Search for the cell housing the specified text and yield its [x, y] center coordinate. 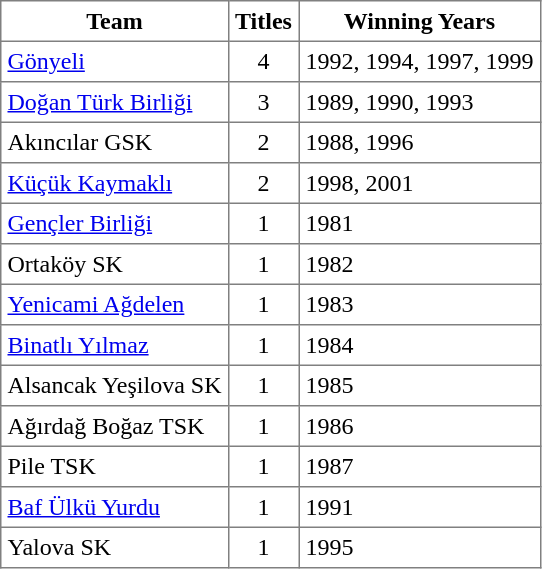
Ortaköy SK [115, 264]
1988, 1996 [420, 142]
Yenicami Ağdelen [115, 304]
Küçük Kaymaklı [115, 183]
Akıncılar GSK [115, 142]
Titles [263, 21]
1987 [420, 466]
Gönyeli [115, 61]
Alsancak Yeşilova SK [115, 385]
1995 [420, 547]
Doğan Türk Birliği [115, 102]
3 [263, 102]
Team [115, 21]
Yalova SK [115, 547]
4 [263, 61]
Baf Ülkü Yurdu [115, 507]
Binatlı Yılmaz [115, 345]
1983 [420, 304]
Winning Years [420, 21]
1982 [420, 264]
Ağırdağ Boğaz TSK [115, 426]
1981 [420, 223]
1985 [420, 385]
1992, 1994, 1997, 1999 [420, 61]
1998, 2001 [420, 183]
1986 [420, 426]
Gençler Birliği [115, 223]
1991 [420, 507]
1989, 1990, 1993 [420, 102]
1984 [420, 345]
Pile TSK [115, 466]
